Return the (x, y) coordinate for the center point of the cell that contains the specified text.  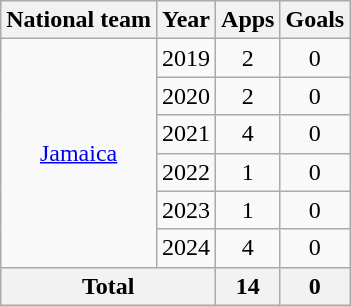
Jamaica (79, 153)
Total (108, 286)
2022 (186, 172)
Apps (248, 20)
National team (79, 20)
2019 (186, 58)
2024 (186, 248)
2023 (186, 210)
Goals (315, 20)
Year (186, 20)
2021 (186, 134)
2020 (186, 96)
14 (248, 286)
